Determine the (x, y) coordinate at the center of the cell enclosing the given text.  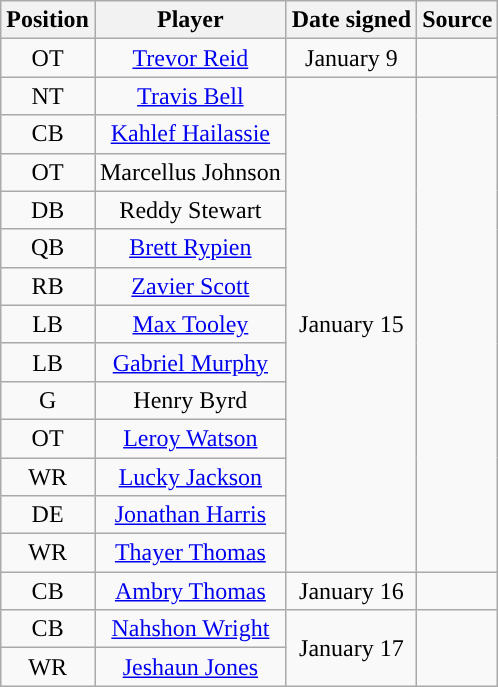
Ambry Thomas (190, 591)
January 17 (351, 648)
Kahlef Hailassie (190, 134)
Nahshon Wright (190, 629)
January 9 (351, 58)
Lucky Jackson (190, 477)
Player (190, 20)
Marcellus Johnson (190, 172)
Gabriel Murphy (190, 362)
DB (48, 210)
Brett Rypien (190, 248)
Position (48, 20)
Reddy Stewart (190, 210)
Trevor Reid (190, 58)
QB (48, 248)
Source (458, 20)
Travis Bell (190, 96)
Date signed (351, 20)
Leroy Watson (190, 438)
Max Tooley (190, 324)
January 16 (351, 591)
DE (48, 515)
RB (48, 286)
G (48, 400)
Jeshaun Jones (190, 667)
Henry Byrd (190, 400)
Jonathan Harris (190, 515)
Zavier Scott (190, 286)
NT (48, 96)
January 15 (351, 324)
Thayer Thomas (190, 553)
